Capture the cell that displays the provided text and extract its (X, Y) central coordinate. 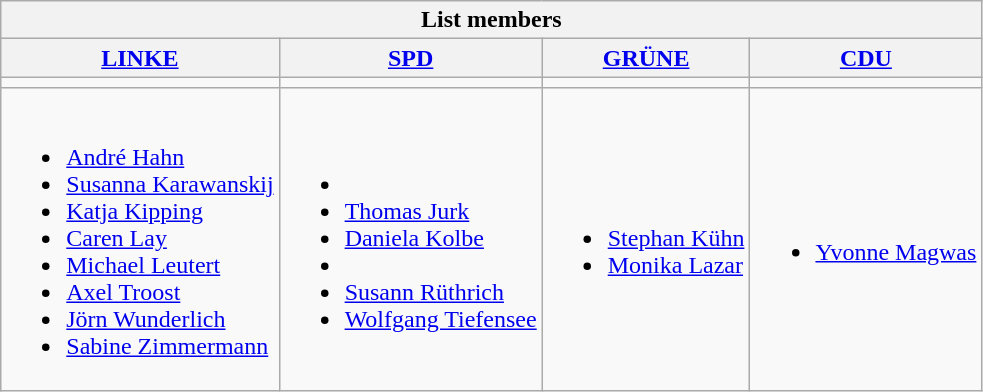
André HahnSusanna KarawanskijKatja KippingCaren LayMichael LeutertAxel TroostJörn WunderlichSabine Zimmermann (140, 239)
Stephan KühnMonika Lazar (646, 239)
List members (492, 20)
SPD (410, 58)
Yvonne Magwas (866, 239)
LINKE (140, 58)
GRÜNE (646, 58)
Thomas JurkDaniela KolbeSusann RüthrichWolfgang Tiefensee (410, 239)
CDU (866, 58)
